Identify which cell holds the provided text, then report its [x, y] central coordinate. 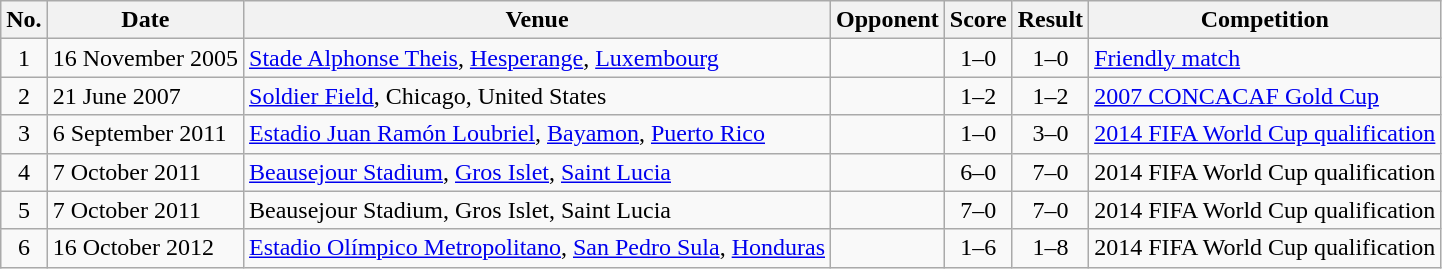
Estadio Juan Ramón Loubriel, Bayamon, Puerto Rico [538, 134]
3 [24, 134]
Stade Alphonse Theis, Hesperange, Luxembourg [538, 58]
1 [24, 58]
5 [24, 210]
16 November 2005 [145, 58]
21 June 2007 [145, 96]
1–6 [978, 248]
2 [24, 96]
6 [24, 248]
Estadio Olímpico Metropolitano, San Pedro Sula, Honduras [538, 248]
16 October 2012 [145, 248]
Venue [538, 20]
Friendly match [1265, 58]
3–0 [1050, 134]
1–8 [1050, 248]
No. [24, 20]
Soldier Field, Chicago, United States [538, 96]
2007 CONCACAF Gold Cup [1265, 96]
Date [145, 20]
6–0 [978, 172]
Score [978, 20]
Opponent [888, 20]
Result [1050, 20]
4 [24, 172]
6 September 2011 [145, 134]
Competition [1265, 20]
